Extract the (x, y) coordinate from the center of the cell holding the provided text.  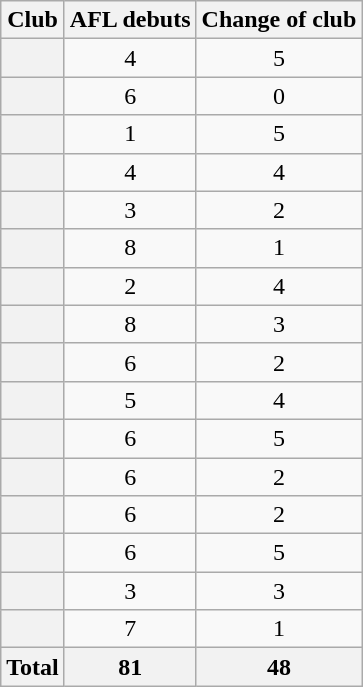
AFL debuts (130, 20)
81 (130, 667)
Club (33, 20)
7 (130, 629)
Change of club (279, 20)
0 (279, 96)
Total (33, 667)
48 (279, 667)
